Locate the cell with the specified text and output its (X, Y) center coordinate. 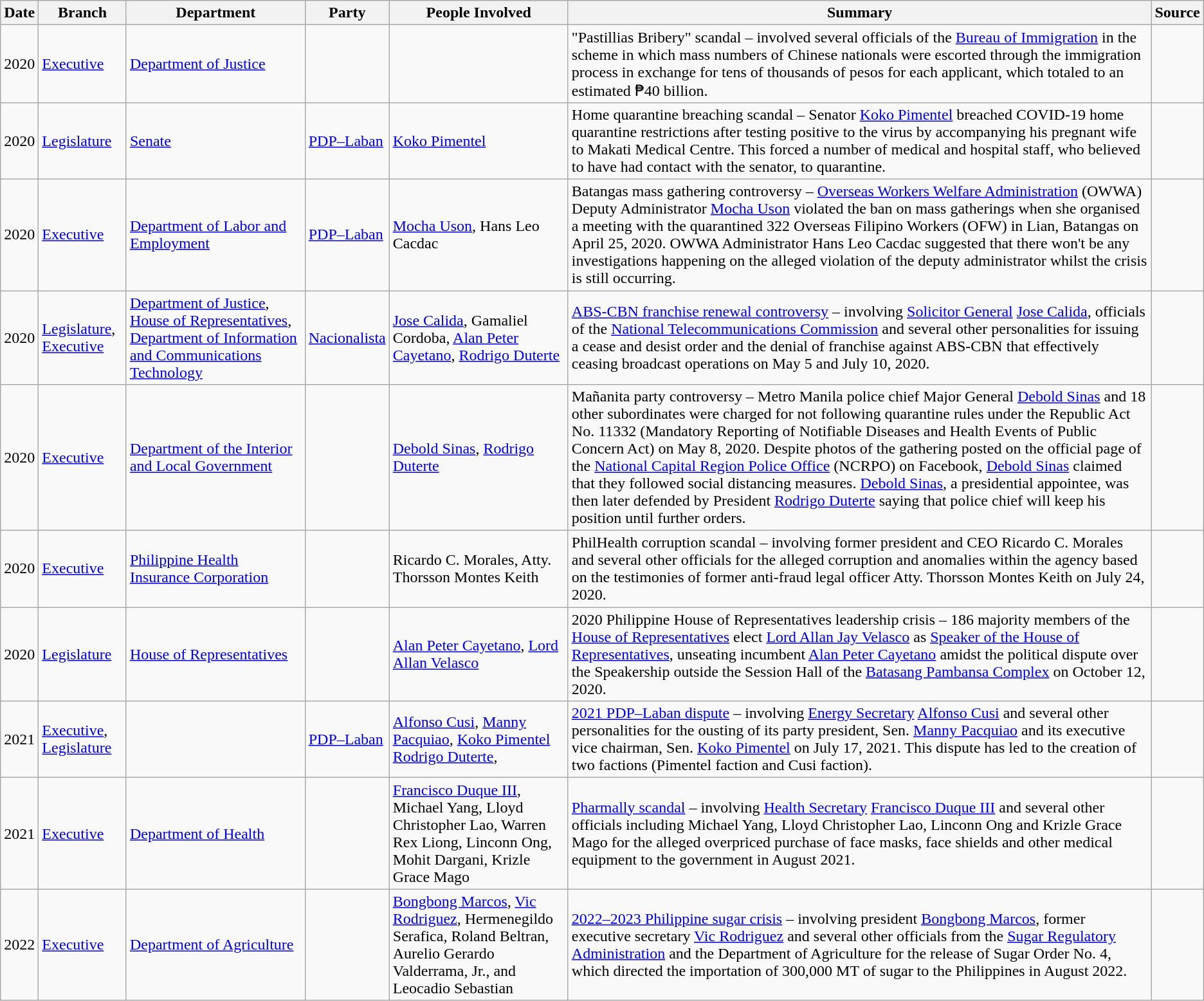
Senate (215, 140)
Department of Health (215, 834)
Alan Peter Cayetano, Lord Allan Velasco (479, 654)
Department of the Interior and Local Government (215, 458)
Branch (82, 13)
Department of Justice (215, 64)
People Involved (479, 13)
Department of Agriculture (215, 944)
Executive, Legislature (82, 740)
Bongbong Marcos, Vic Rodriguez, Hermenegildo Serafica, Roland Beltran, Aurelio Gerardo Valderrama, Jr., and Leocadio Sebastian (479, 944)
Francisco Duque III, Michael Yang, Lloyd Christopher Lao, Warren Rex Liong, Linconn Ong, Mohit Dargani, Krizle Grace Mago (479, 834)
Debold Sinas, Rodrigo Duterte (479, 458)
Department of Justice, House of Representatives, Department of Information and Communications Technology (215, 338)
Ricardo C. Morales, Atty. Thorsson Montes Keith (479, 569)
Department (215, 13)
Mocha Uson, Hans Leo Cacdac (479, 234)
Summary (859, 13)
2022 (19, 944)
Source (1177, 13)
Party (347, 13)
Date (19, 13)
Legislature, Executive (82, 338)
Philippine Health Insurance Corporation (215, 569)
Nacionalista (347, 338)
Department of Labor and Employment (215, 234)
Jose Calida, Gamaliel Cordoba, Alan Peter Cayetano, Rodrigo Duterte (479, 338)
House of Representatives (215, 654)
Koko Pimentel (479, 140)
Alfonso Cusi, Manny Pacquiao, Koko Pimentel Rodrigo Duterte, (479, 740)
